Find where the given text appears and provide that cell's center as (x, y) coordinate. 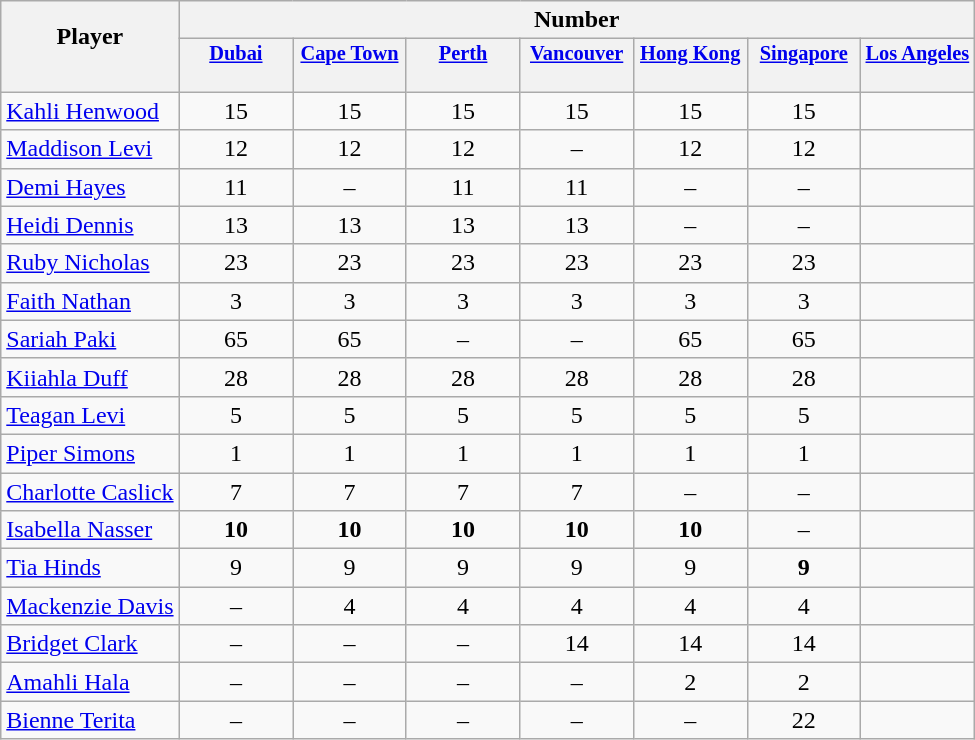
Cape Town (350, 54)
Ruby Nicholas (90, 263)
Perth (463, 54)
Singapore (804, 54)
Piper Simons (90, 453)
Kahli Henwood (90, 111)
Faith Nathan (90, 301)
Dubai (236, 54)
Los Angeles (918, 54)
Maddison Levi (90, 149)
Bienne Terita (90, 720)
Sariah Paki (90, 339)
Bridget Clark (90, 644)
Amahli Hala (90, 682)
Charlotte Caslick (90, 491)
Vancouver (577, 54)
Tia Hinds (90, 568)
Kiiahla Duff (90, 377)
Hong Kong (690, 54)
Mackenzie Davis (90, 606)
Teagan Levi (90, 415)
Demi Hayes (90, 187)
22 (804, 720)
Heidi Dennis (90, 225)
Number (576, 20)
Player (90, 36)
Isabella Nasser (90, 530)
